Scan for the cell matching the given text and deliver its (X, Y) coordinate at center. 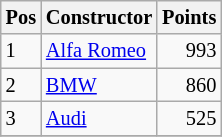
Pos (21, 17)
BMW (99, 85)
Constructor (99, 17)
Points (189, 17)
Audi (99, 118)
Alfa Romeo (99, 51)
1 (21, 51)
2 (21, 85)
3 (21, 118)
525 (189, 118)
860 (189, 85)
993 (189, 51)
